Scan for the cell matching the given text and deliver its [x, y] coordinate at center. 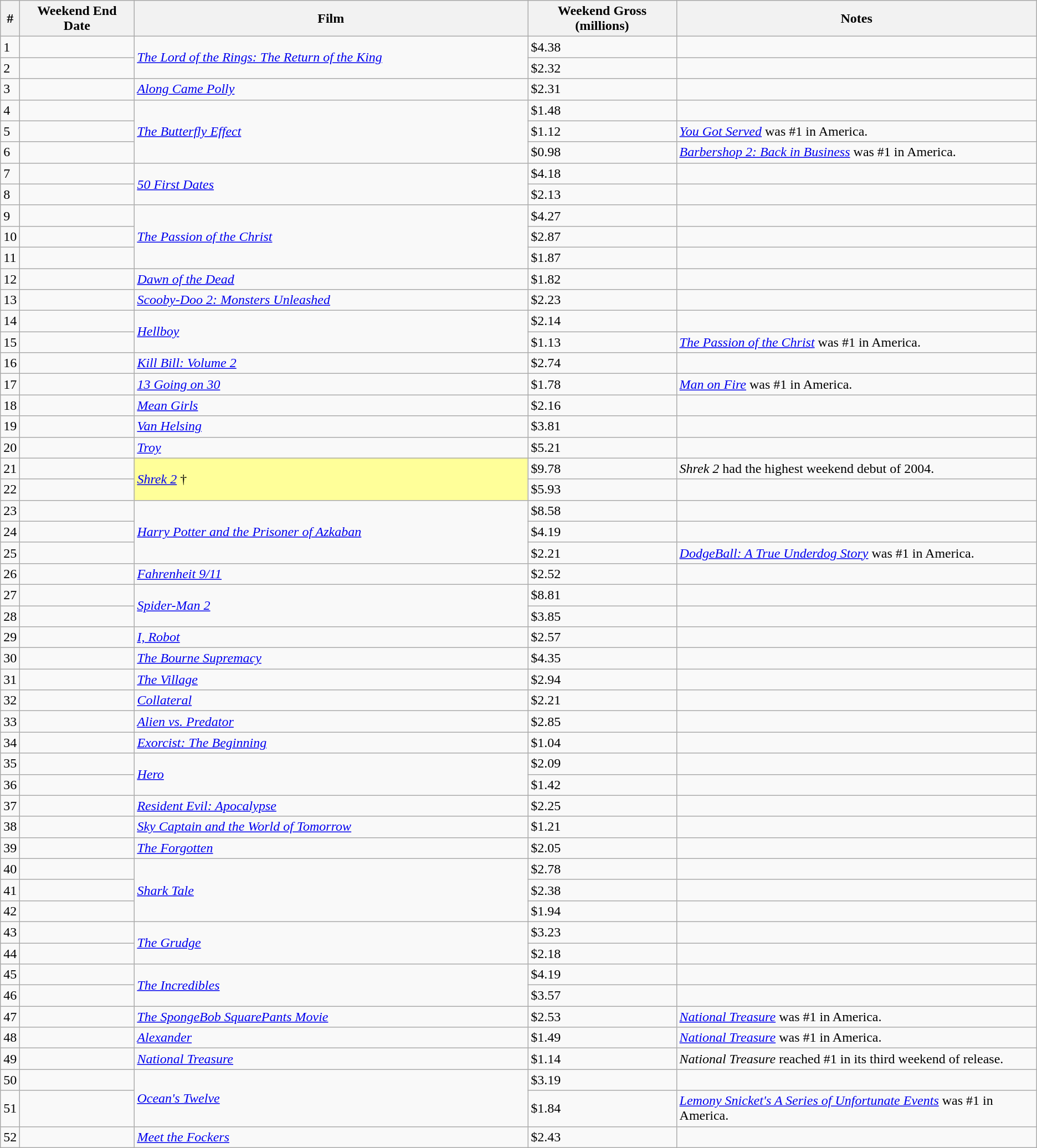
35 [10, 764]
$2.94 [602, 679]
$5.21 [602, 447]
Spider-Man 2 [331, 605]
11 [10, 258]
$1.21 [602, 827]
$4.35 [602, 658]
2 [10, 68]
$1.12 [602, 131]
9 [10, 215]
12 [10, 279]
$2.16 [602, 405]
$1.42 [602, 785]
47 [10, 1017]
14 [10, 321]
The Butterfly Effect [331, 131]
49 [10, 1059]
Kill Bill: Volume 2 [331, 363]
32 [10, 701]
28 [10, 616]
Mean Girls [331, 405]
13 Going on 30 [331, 384]
52 [10, 1137]
36 [10, 785]
The Bourne Supremacy [331, 658]
4 [10, 110]
1 [10, 47]
33 [10, 722]
50 [10, 1080]
$5.93 [602, 490]
$1.04 [602, 743]
34 [10, 743]
$1.13 [602, 342]
You Got Served was #1 in America. [856, 131]
Troy [331, 447]
Exorcist: The Beginning [331, 743]
Dawn of the Dead [331, 279]
Weekend End Date [77, 19]
Along Came Polly [331, 89]
Hero [331, 774]
16 [10, 363]
31 [10, 679]
I, Robot [331, 637]
Hellboy [331, 332]
$2.13 [602, 194]
8 [10, 194]
24 [10, 532]
15 [10, 342]
DodgeBall: A True Underdog Story was #1 in America. [856, 553]
Collateral [331, 701]
39 [10, 848]
Notes [856, 19]
51 [10, 1109]
25 [10, 553]
$8.81 [602, 595]
$2.09 [602, 764]
The Village [331, 679]
National Treasure [331, 1059]
Harry Potter and the Prisoner of Azkaban [331, 532]
41 [10, 890]
$2.18 [602, 953]
27 [10, 595]
13 [10, 300]
$1.78 [602, 384]
6 [10, 152]
$2.52 [602, 574]
$1.87 [602, 258]
38 [10, 827]
48 [10, 1038]
43 [10, 932]
$2.38 [602, 890]
The SpongeBob SquarePants Movie [331, 1017]
$2.23 [602, 300]
Alexander [331, 1038]
37 [10, 806]
$2.87 [602, 236]
$4.38 [602, 47]
42 [10, 911]
$2.53 [602, 1017]
26 [10, 574]
$2.25 [602, 806]
$9.78 [602, 469]
$2.05 [602, 848]
$2.74 [602, 363]
$2.32 [602, 68]
Resident Evil: Apocalypse [331, 806]
Van Helsing [331, 426]
7 [10, 173]
50 First Dates [331, 184]
# [10, 19]
5 [10, 131]
$4.18 [602, 173]
23 [10, 511]
$3.23 [602, 932]
The Passion of the Christ [331, 236]
Lemony Snicket's A Series of Unfortunate Events was #1 in America. [856, 1109]
National Treasure reached #1 in its third weekend of release. [856, 1059]
Man on Fire was #1 in America. [856, 384]
Film [331, 19]
$8.58 [602, 511]
$2.78 [602, 869]
$1.82 [602, 279]
19 [10, 426]
The Passion of the Christ was #1 in America. [856, 342]
$1.14 [602, 1059]
Scooby-Doo 2: Monsters Unleashed [331, 300]
$3.19 [602, 1080]
Shark Tale [331, 890]
$1.49 [602, 1038]
10 [10, 236]
$0.98 [602, 152]
46 [10, 996]
Barbershop 2: Back in Business was #1 in America. [856, 152]
44 [10, 953]
$2.57 [602, 637]
29 [10, 637]
Meet the Fockers [331, 1137]
Alien vs. Predator [331, 722]
17 [10, 384]
30 [10, 658]
$2.14 [602, 321]
18 [10, 405]
22 [10, 490]
Weekend Gross (millions) [602, 19]
Shrek 2 † [331, 479]
The Grudge [331, 943]
Shrek 2 had the highest weekend debut of 2004. [856, 469]
$4.27 [602, 215]
The Lord of the Rings: The Return of the King [331, 58]
$1.48 [602, 110]
$2.43 [602, 1137]
Ocean's Twelve [331, 1098]
21 [10, 469]
$3.81 [602, 426]
The Incredibles [331, 985]
Sky Captain and the World of Tomorrow [331, 827]
Fahrenheit 9/11 [331, 574]
$3.57 [602, 996]
$2.31 [602, 89]
$2.85 [602, 722]
$1.94 [602, 911]
The Forgotten [331, 848]
3 [10, 89]
$3.85 [602, 616]
40 [10, 869]
45 [10, 975]
$1.84 [602, 1109]
20 [10, 447]
